Pinpoint the cell where the given text exists, returning its [X, Y] midpoint coordinate. 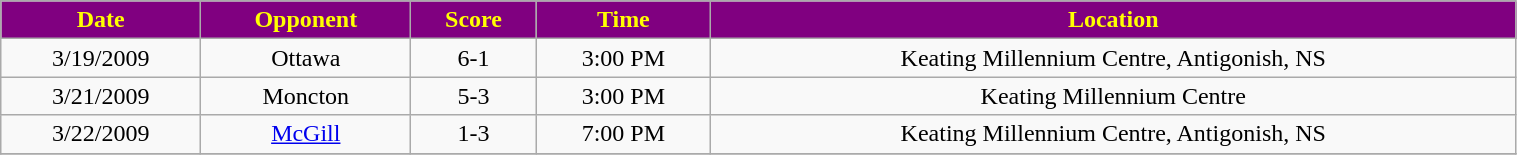
7:00 PM [623, 134]
Opponent [306, 20]
Location [1113, 20]
Keating Millennium Centre [1113, 96]
3/21/2009 [101, 96]
Time [623, 20]
Moncton [306, 96]
Date [101, 20]
McGill [306, 134]
Ottawa [306, 58]
Score [474, 20]
1-3 [474, 134]
5-3 [474, 96]
3/22/2009 [101, 134]
6-1 [474, 58]
3/19/2009 [101, 58]
